Detect which cell encompasses the target text, then output its (x, y) center coordinate. 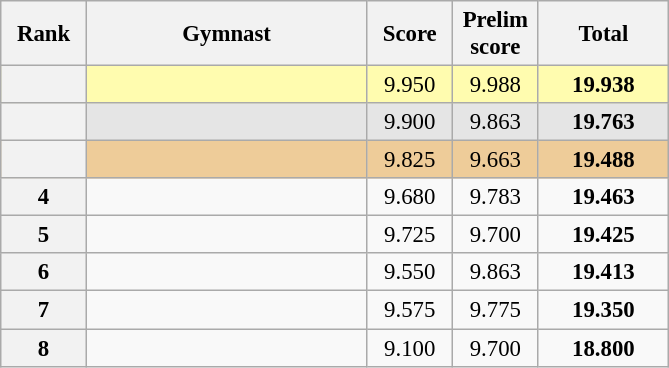
9.783 (496, 197)
6 (44, 273)
9.550 (410, 273)
9.725 (410, 235)
9.775 (496, 310)
19.425 (604, 235)
9.900 (410, 122)
9.988 (496, 85)
7 (44, 310)
19.488 (604, 160)
9.575 (410, 310)
19.413 (604, 273)
Prelim score (496, 34)
9.950 (410, 85)
19.463 (604, 197)
18.800 (604, 348)
19.763 (604, 122)
Rank (44, 34)
8 (44, 348)
Gymnast (226, 34)
9.825 (410, 160)
Total (604, 34)
9.663 (496, 160)
19.938 (604, 85)
9.100 (410, 348)
Score (410, 34)
19.350 (604, 310)
5 (44, 235)
4 (44, 197)
9.680 (410, 197)
